Return the (X, Y) coordinate for the center point of the cell that contains the specified text.  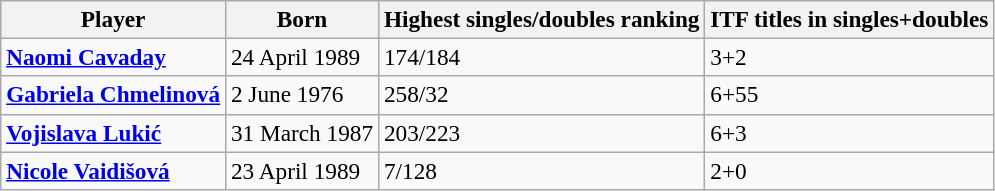
23 April 1989 (302, 170)
3+2 (850, 57)
203/223 (542, 133)
6+55 (850, 95)
ITF titles in singles+doubles (850, 19)
24 April 1989 (302, 57)
Born (302, 19)
6+3 (850, 133)
2 June 1976 (302, 95)
2+0 (850, 170)
Vojislava Lukić (114, 133)
Nicole Vaidišová (114, 170)
Player (114, 19)
174/184 (542, 57)
31 March 1987 (302, 133)
258/32 (542, 95)
Gabriela Chmelinová (114, 95)
7/128 (542, 170)
Highest singles/doubles ranking (542, 19)
Naomi Cavaday (114, 57)
